Output the (x, y) coordinate of the center of the cell containing the given text.  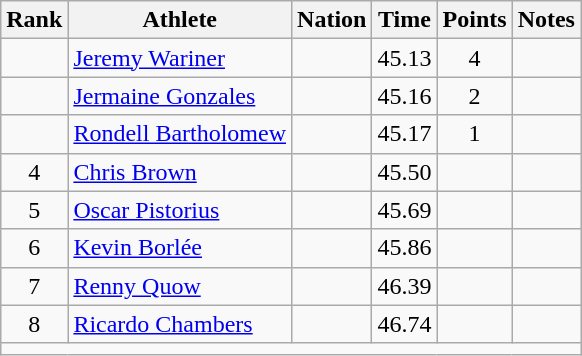
Chris Brown (180, 172)
45.17 (404, 134)
Points (474, 20)
45.50 (404, 172)
45.86 (404, 248)
Jeremy Wariner (180, 58)
2 (474, 96)
Notes (546, 20)
Jermaine Gonzales (180, 96)
Renny Quow (180, 286)
Kevin Borlée (180, 248)
Rank (34, 20)
Oscar Pistorius (180, 210)
7 (34, 286)
5 (34, 210)
6 (34, 248)
Athlete (180, 20)
8 (34, 324)
45.16 (404, 96)
46.74 (404, 324)
Ricardo Chambers (180, 324)
Rondell Bartholomew (180, 134)
1 (474, 134)
Nation (332, 20)
46.39 (404, 286)
45.69 (404, 210)
Time (404, 20)
45.13 (404, 58)
